Search for the cell housing the specified text and yield its [X, Y] center coordinate. 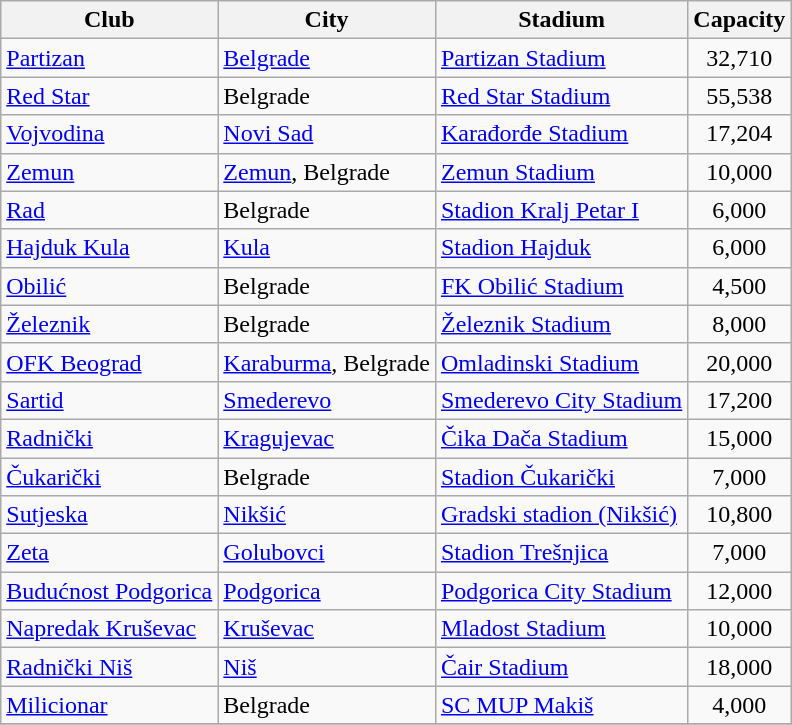
Smederevo [327, 400]
Golubovci [327, 553]
Radnički [110, 438]
10,800 [740, 515]
Capacity [740, 20]
Železnik [110, 324]
17,204 [740, 134]
OFK Beograd [110, 362]
Stadion Hajduk [561, 248]
City [327, 20]
Kula [327, 248]
Zemun [110, 172]
SC MUP Makiš [561, 705]
Hajduk Kula [110, 248]
32,710 [740, 58]
Mladost Stadium [561, 629]
Club [110, 20]
Kruševac [327, 629]
Nikšić [327, 515]
Karaburma, Belgrade [327, 362]
Vojvodina [110, 134]
17,200 [740, 400]
Red Star [110, 96]
8,000 [740, 324]
55,538 [740, 96]
Čair Stadium [561, 667]
Podgorica City Stadium [561, 591]
Sartid [110, 400]
Radnički Niš [110, 667]
Stadion Kralj Petar I [561, 210]
Obilić [110, 286]
Zeta [110, 553]
Partizan Stadium [561, 58]
Partizan [110, 58]
Železnik Stadium [561, 324]
Rad [110, 210]
Sutjeska [110, 515]
Stadium [561, 20]
Budućnost Podgorica [110, 591]
Stadion Trešnjica [561, 553]
Karađorđe Stadium [561, 134]
4,000 [740, 705]
Podgorica [327, 591]
Zemun Stadium [561, 172]
Omladinski Stadium [561, 362]
Red Star Stadium [561, 96]
Gradski stadion (Nikšić) [561, 515]
Stadion Čukarički [561, 477]
15,000 [740, 438]
Čukarički [110, 477]
4,500 [740, 286]
Novi Sad [327, 134]
Smederevo City Stadium [561, 400]
Napredak Kruševac [110, 629]
FK Obilić Stadium [561, 286]
Zemun, Belgrade [327, 172]
18,000 [740, 667]
12,000 [740, 591]
20,000 [740, 362]
Milicionar [110, 705]
Niš [327, 667]
Kragujevac [327, 438]
Čika Dača Stadium [561, 438]
